Extract the [X, Y] coordinate from the center of the cell holding the provided text.  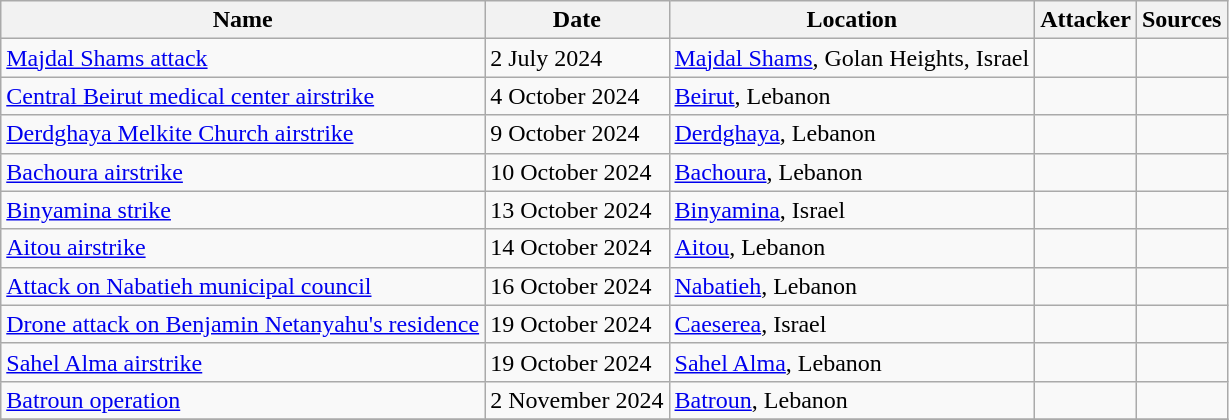
Location [852, 20]
16 October 2024 [577, 286]
Derdghaya Melkite Church airstrike [243, 134]
Date [577, 20]
Batroun, Lebanon [852, 400]
Binyamina, Israel [852, 210]
Sources [1182, 20]
Attacker [1086, 20]
Aitou airstrike [243, 248]
Central Beirut medical center airstrike [243, 96]
Drone attack on Benjamin Netanyahu's residence [243, 324]
13 October 2024 [577, 210]
Bachoura airstrike [243, 172]
Bachoura, Lebanon [852, 172]
Beirut, Lebanon [852, 96]
Majdal Shams attack [243, 58]
Sahel Alma, Lebanon [852, 362]
14 October 2024 [577, 248]
2 November 2024 [577, 400]
Aitou, Lebanon [852, 248]
4 October 2024 [577, 96]
Sahel Alma airstrike [243, 362]
Caeserea, Israel [852, 324]
2 July 2024 [577, 58]
Derdghaya, Lebanon [852, 134]
9 October 2024 [577, 134]
Majdal Shams, Golan Heights, Israel [852, 58]
Batroun operation [243, 400]
Name [243, 20]
Attack on Nabatieh municipal council [243, 286]
Binyamina strike [243, 210]
Nabatieh, Lebanon [852, 286]
10 October 2024 [577, 172]
